Capture the cell that displays the provided text and extract its (x, y) central coordinate. 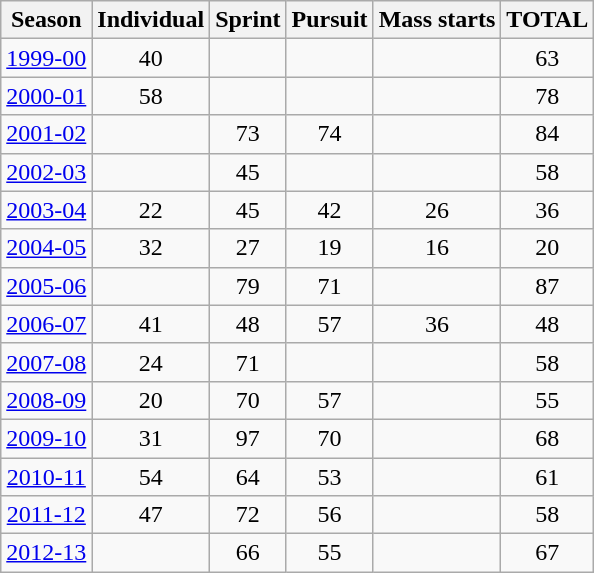
74 (330, 134)
2008-09 (46, 400)
56 (330, 515)
2003-04 (46, 210)
2000-01 (46, 96)
2002-03 (46, 172)
2010-11 (46, 477)
Mass starts (437, 20)
53 (330, 477)
63 (548, 58)
19 (330, 248)
41 (151, 324)
2012-13 (46, 553)
16 (437, 248)
2011-12 (46, 515)
Season (46, 20)
97 (248, 438)
84 (548, 134)
40 (151, 58)
2006-07 (46, 324)
64 (248, 477)
2004-05 (46, 248)
TOTAL (548, 20)
66 (248, 553)
32 (151, 248)
Individual (151, 20)
Pursuit (330, 20)
22 (151, 210)
26 (437, 210)
72 (248, 515)
2007-08 (46, 362)
27 (248, 248)
61 (548, 477)
78 (548, 96)
31 (151, 438)
42 (330, 210)
68 (548, 438)
54 (151, 477)
Sprint (248, 20)
73 (248, 134)
67 (548, 553)
24 (151, 362)
47 (151, 515)
79 (248, 286)
87 (548, 286)
2005-06 (46, 286)
2001-02 (46, 134)
2009-10 (46, 438)
1999-00 (46, 58)
